Capture the cell that displays the provided text and extract its (X, Y) central coordinate. 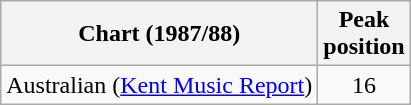
16 (364, 85)
Australian (Kent Music Report) (160, 85)
Chart (1987/88) (160, 34)
Peakposition (364, 34)
